Locate the cell with the specified text and output its (x, y) center coordinate. 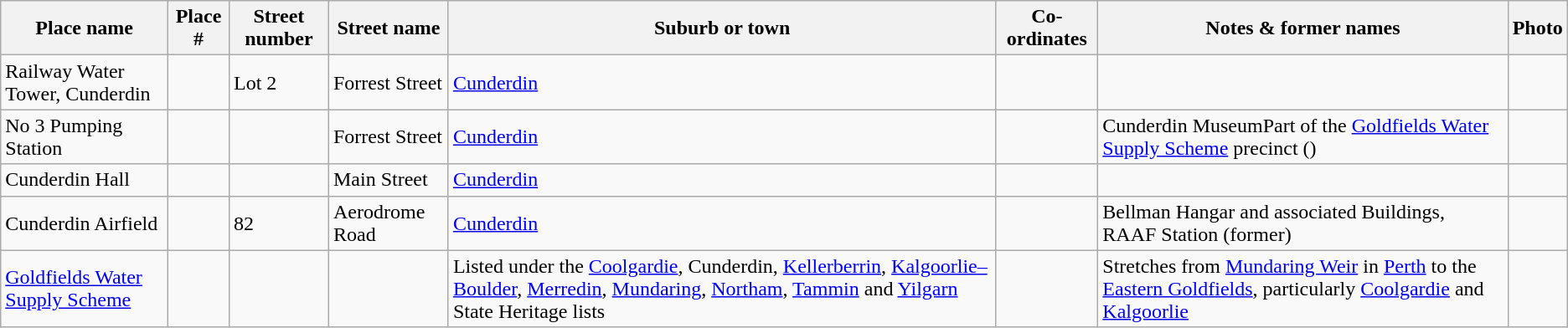
Place name (85, 28)
Main Street (389, 180)
Lot 2 (278, 82)
Cunderdin Hall (85, 180)
Place # (199, 28)
Co-ordinates (1047, 28)
Notes & former names (1303, 28)
Goldfields Water Supply Scheme (85, 289)
Bellman Hangar and associated Buildings, RAAF Station (former) (1303, 223)
Cunderdin MuseumPart of the Goldfields Water Supply Scheme precinct () (1303, 137)
Suburb or town (722, 28)
Stretches from Mundaring Weir in Perth to the Eastern Goldfields, particularly Coolgardie and Kalgoorlie (1303, 289)
Listed under the Coolgardie, Cunderdin, Kellerberrin, Kalgoorlie–Boulder, Merredin, Mundaring, Northam, Tammin and Yilgarn State Heritage lists (722, 289)
Street number (278, 28)
Street name (389, 28)
Cunderdin Airfield (85, 223)
Railway Water Tower, Cunderdin (85, 82)
Photo (1538, 28)
Aerodrome Road (389, 223)
No 3 Pumping Station (85, 137)
82 (278, 223)
